Determine the [x, y] coordinate at the center of the cell enclosing the given text.  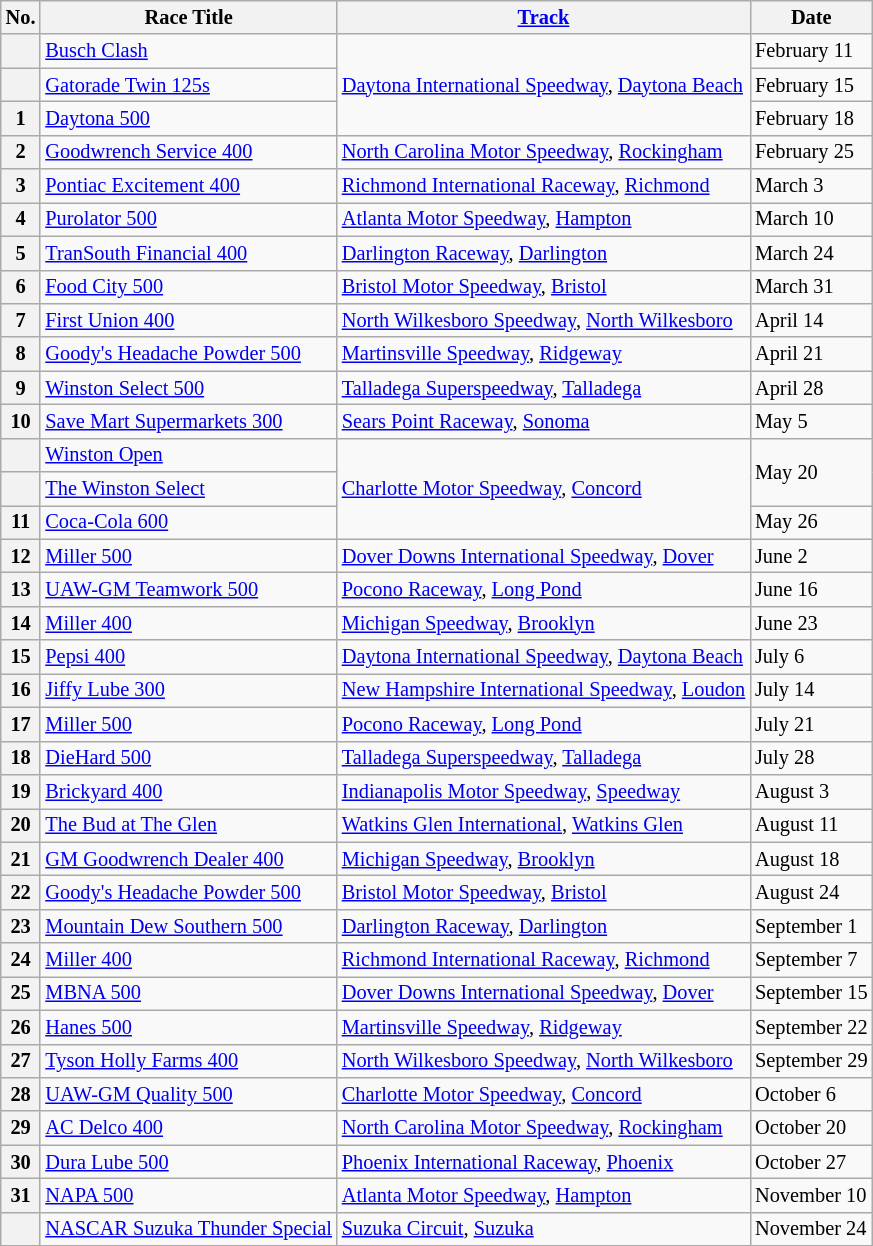
The Bud at The Glen [188, 825]
February 15 [811, 85]
May 26 [811, 522]
August 24 [811, 892]
DieHard 500 [188, 758]
15 [21, 657]
Save Mart Supermarkets 300 [188, 421]
UAW-GM Quality 500 [188, 1094]
May 20 [811, 472]
June 2 [811, 556]
Daytona 500 [188, 118]
22 [21, 892]
March 3 [811, 186]
September 1 [811, 926]
July 28 [811, 758]
Phoenix International Raceway, Phoenix [544, 1162]
25 [21, 993]
19 [21, 791]
8 [21, 354]
Dura Lube 500 [188, 1162]
26 [21, 1027]
Suzuka Circuit, Suzuka [544, 1229]
16 [21, 690]
Jiffy Lube 300 [188, 690]
February 18 [811, 118]
November 24 [811, 1229]
7 [21, 320]
UAW-GM Teamwork 500 [188, 589]
August 3 [811, 791]
14 [21, 623]
March 10 [811, 219]
Busch Clash [188, 51]
MBNA 500 [188, 993]
9 [21, 388]
First Union 400 [188, 320]
Pepsi 400 [188, 657]
February 25 [811, 152]
Winston Select 500 [188, 388]
Gatorade Twin 125s [188, 85]
3 [21, 186]
Race Title [188, 17]
The Winston Select [188, 489]
Purolator 500 [188, 219]
April 21 [811, 354]
October 20 [811, 1128]
October 27 [811, 1162]
23 [21, 926]
AC Delco 400 [188, 1128]
2 [21, 152]
Indianapolis Motor Speedway, Speedway [544, 791]
29 [21, 1128]
18 [21, 758]
5 [21, 253]
12 [21, 556]
September 7 [811, 960]
September 22 [811, 1027]
September 15 [811, 993]
TranSouth Financial 400 [188, 253]
New Hampshire International Speedway, Loudon [544, 690]
6 [21, 287]
July 6 [811, 657]
Track [544, 17]
31 [21, 1195]
October 6 [811, 1094]
No. [21, 17]
Goodwrench Service 400 [188, 152]
28 [21, 1094]
4 [21, 219]
Sears Point Raceway, Sonoma [544, 421]
NAPA 500 [188, 1195]
February 11 [811, 51]
21 [21, 859]
September 29 [811, 1061]
1 [21, 118]
17 [21, 724]
GM Goodwrench Dealer 400 [188, 859]
24 [21, 960]
June 23 [811, 623]
Date [811, 17]
July 21 [811, 724]
10 [21, 421]
Mountain Dew Southern 500 [188, 926]
30 [21, 1162]
Brickyard 400 [188, 791]
11 [21, 522]
Coca-Cola 600 [188, 522]
20 [21, 825]
August 11 [811, 825]
Tyson Holly Farms 400 [188, 1061]
NASCAR Suzuka Thunder Special [188, 1229]
13 [21, 589]
November 10 [811, 1195]
Pontiac Excitement 400 [188, 186]
Watkins Glen International, Watkins Glen [544, 825]
April 28 [811, 388]
July 14 [811, 690]
August 18 [811, 859]
June 16 [811, 589]
Food City 500 [188, 287]
March 31 [811, 287]
27 [21, 1061]
April 14 [811, 320]
March 24 [811, 253]
Hanes 500 [188, 1027]
May 5 [811, 421]
Winston Open [188, 455]
